Pinpoint the cell where the given text exists, returning its (X, Y) midpoint coordinate. 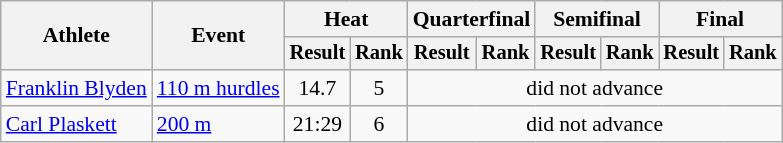
Final (720, 19)
Event (218, 36)
110 m hurdles (218, 88)
Franklin Blyden (76, 88)
200 m (218, 124)
21:29 (318, 124)
Carl Plaskett (76, 124)
14.7 (318, 88)
Quarterfinal (472, 19)
Semifinal (596, 19)
5 (379, 88)
Heat (346, 19)
6 (379, 124)
Athlete (76, 36)
